Locate the cell with the specified text and output its [x, y] center coordinate. 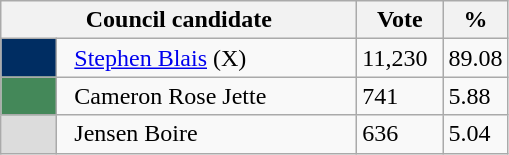
5.88 [476, 96]
% [476, 20]
Vote [400, 20]
741 [400, 96]
Stephen Blais (X) [207, 58]
11,230 [400, 58]
Council candidate [179, 20]
89.08 [476, 58]
Cameron Rose Jette [207, 96]
Jensen Boire [207, 134]
636 [400, 134]
5.04 [476, 134]
